Search for the cell housing the specified text and yield its [X, Y] center coordinate. 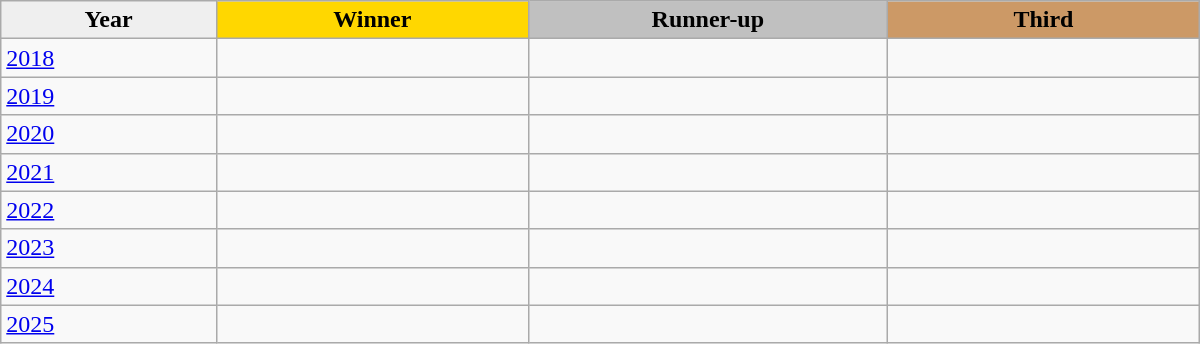
Runner-up [708, 20]
2021 [109, 172]
Winner [372, 20]
Third [1044, 20]
2023 [109, 248]
2024 [109, 286]
Year [109, 20]
2018 [109, 58]
2020 [109, 134]
2019 [109, 96]
2022 [109, 210]
2025 [109, 324]
